Capture the cell that displays the provided text and extract its (X, Y) central coordinate. 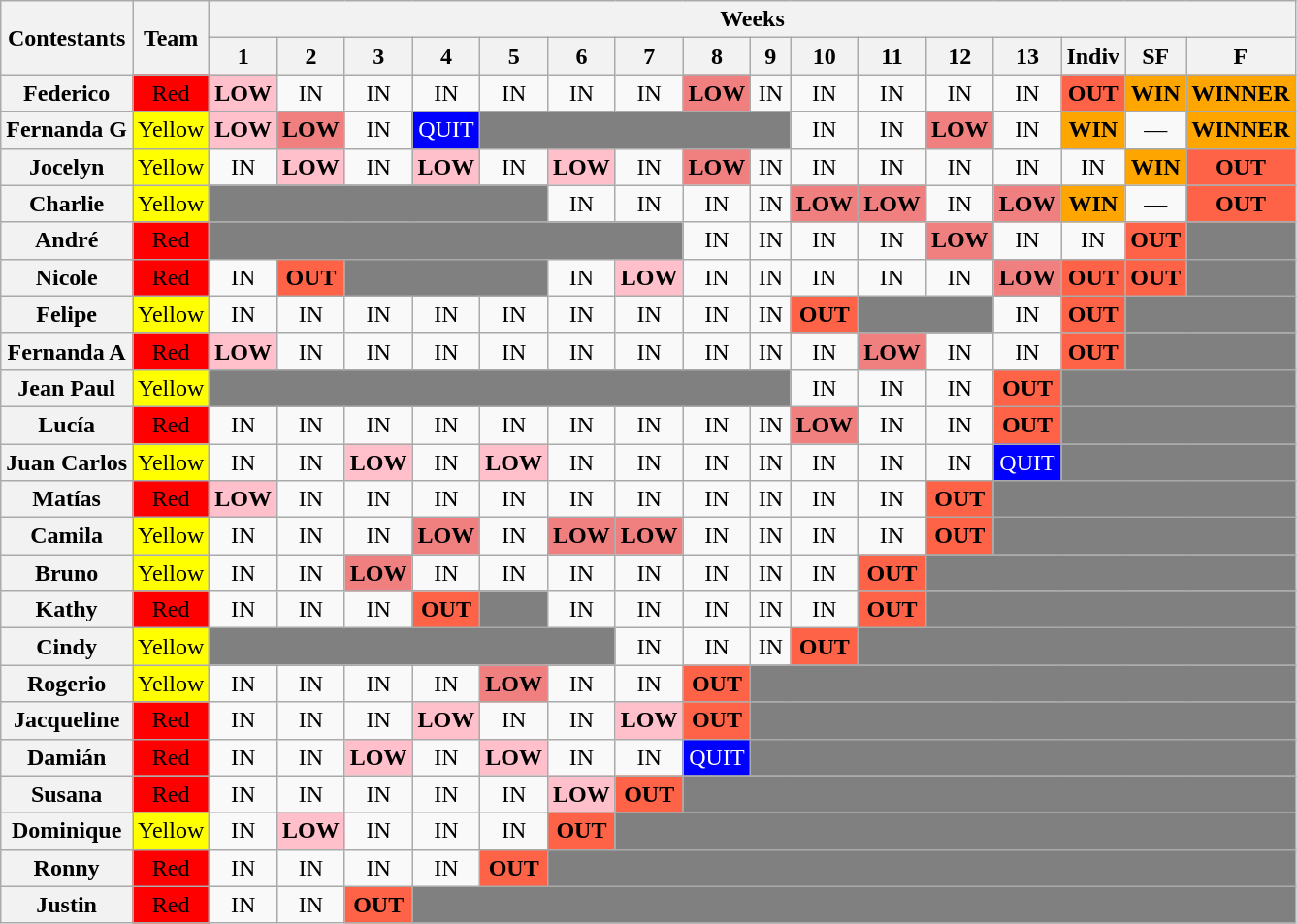
Weeks (753, 19)
3 (378, 56)
André (67, 240)
5 (514, 56)
Felipe (67, 314)
4 (446, 56)
Team (171, 38)
Dominique (67, 831)
Susana (67, 794)
6 (582, 56)
Fernanda A (67, 351)
11 (892, 56)
Rogerio (67, 684)
13 (1027, 56)
12 (959, 56)
1 (243, 56)
Camila (67, 536)
Federico (67, 93)
8 (717, 56)
F (1241, 56)
7 (649, 56)
Fernanda G (67, 130)
Charlie (67, 204)
Juan Carlos (67, 462)
Lucía (67, 425)
Contestants (67, 38)
Jacqueline (67, 720)
Indiv (1093, 56)
Bruno (67, 573)
Jean Paul (67, 388)
Justin (67, 905)
2 (311, 56)
Cindy (67, 647)
Matías (67, 499)
Ronny (67, 868)
SF (1156, 56)
Jocelyn (67, 167)
10 (825, 56)
Nicole (67, 277)
9 (770, 56)
Damián (67, 757)
Kathy (67, 610)
